Detect which cell encompasses the target text, then output its [X, Y] center coordinate. 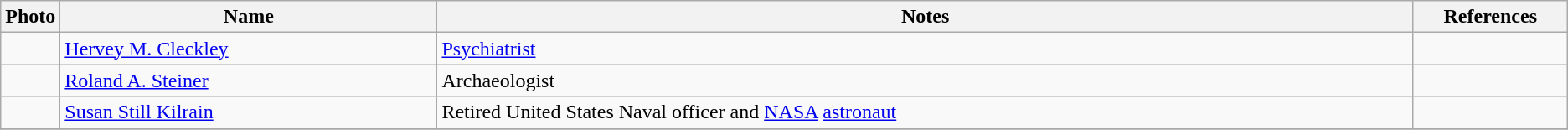
Archaeologist [925, 81]
Psychiatrist [925, 49]
Name [249, 17]
Roland A. Steiner [249, 81]
Hervey M. Cleckley [249, 49]
Photo [30, 17]
References [1490, 17]
Susan Still Kilrain [249, 112]
Retired United States Naval officer and NASA astronaut [925, 112]
Notes [925, 17]
